Return the [x, y] coordinate for the center point of the cell that contains the specified text.  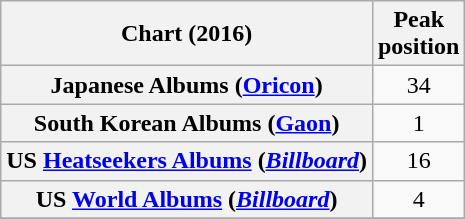
South Korean Albums (Gaon) [187, 123]
US World Albums (Billboard) [187, 199]
US Heatseekers Albums (Billboard) [187, 161]
34 [418, 85]
16 [418, 161]
4 [418, 199]
Peakposition [418, 34]
Japanese Albums (Oricon) [187, 85]
1 [418, 123]
Chart (2016) [187, 34]
